From the cell containing the given text, extract its center point as (x, y) coordinate. 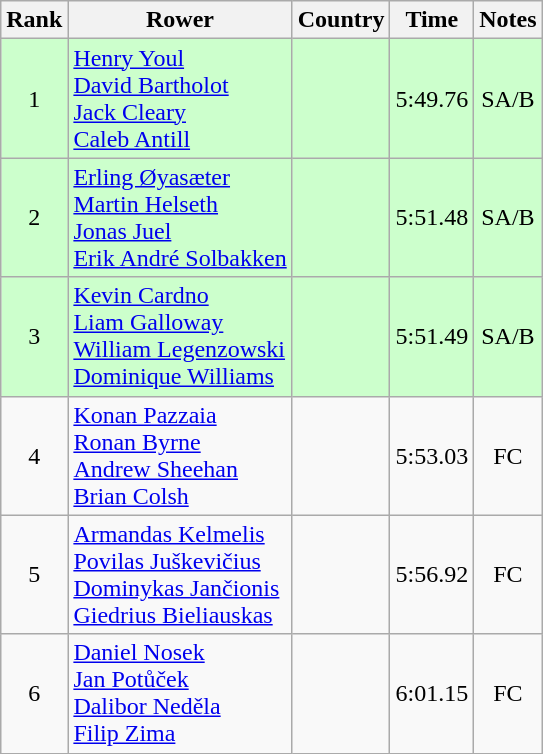
3 (34, 336)
5:53.03 (432, 456)
5:51.49 (432, 336)
4 (34, 456)
Armandas KelmelisPovilas JuškevičiusDominykas JančionisGiedrius Bieliauskas (180, 574)
1 (34, 98)
6:01.15 (432, 694)
2 (34, 218)
Time (432, 20)
Daniel NosekJan PotůčekDalibor NedělaFilip Zima (180, 694)
Konan PazzaiaRonan ByrneAndrew SheehanBrian Colsh (180, 456)
Rank (34, 20)
5:51.48 (432, 218)
Country (341, 20)
5:56.92 (432, 574)
Erling ØyasæterMartin HelsethJonas JuelErik André Solbakken (180, 218)
6 (34, 694)
Henry YoulDavid BartholotJack ClearyCaleb Antill (180, 98)
5:49.76 (432, 98)
5 (34, 574)
Kevin CardnoLiam GallowayWilliam LegenzowskiDominique Williams (180, 336)
Rower (180, 20)
Notes (508, 20)
